Determine the [x, y] coordinate at the center of the cell enclosing the given text.  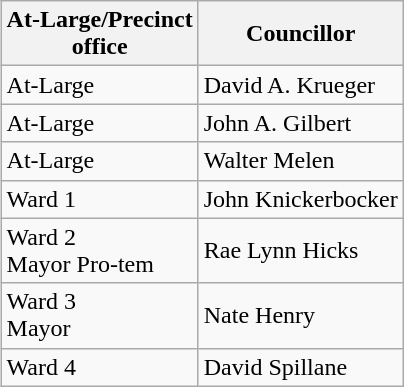
Ward 3Mayor [100, 316]
Rae Lynn Hicks [300, 250]
Nate Henry [300, 316]
Ward 1 [100, 199]
Councillor [300, 34]
Walter Melen [300, 161]
David Spillane [300, 367]
John Knickerbocker [300, 199]
Ward 4 [100, 367]
At-Large/Precinctoffice [100, 34]
David A. Krueger [300, 85]
John A. Gilbert [300, 123]
Ward 2Mayor Pro-tem [100, 250]
